Find where the given text appears and provide that cell's center as [X, Y] coordinate. 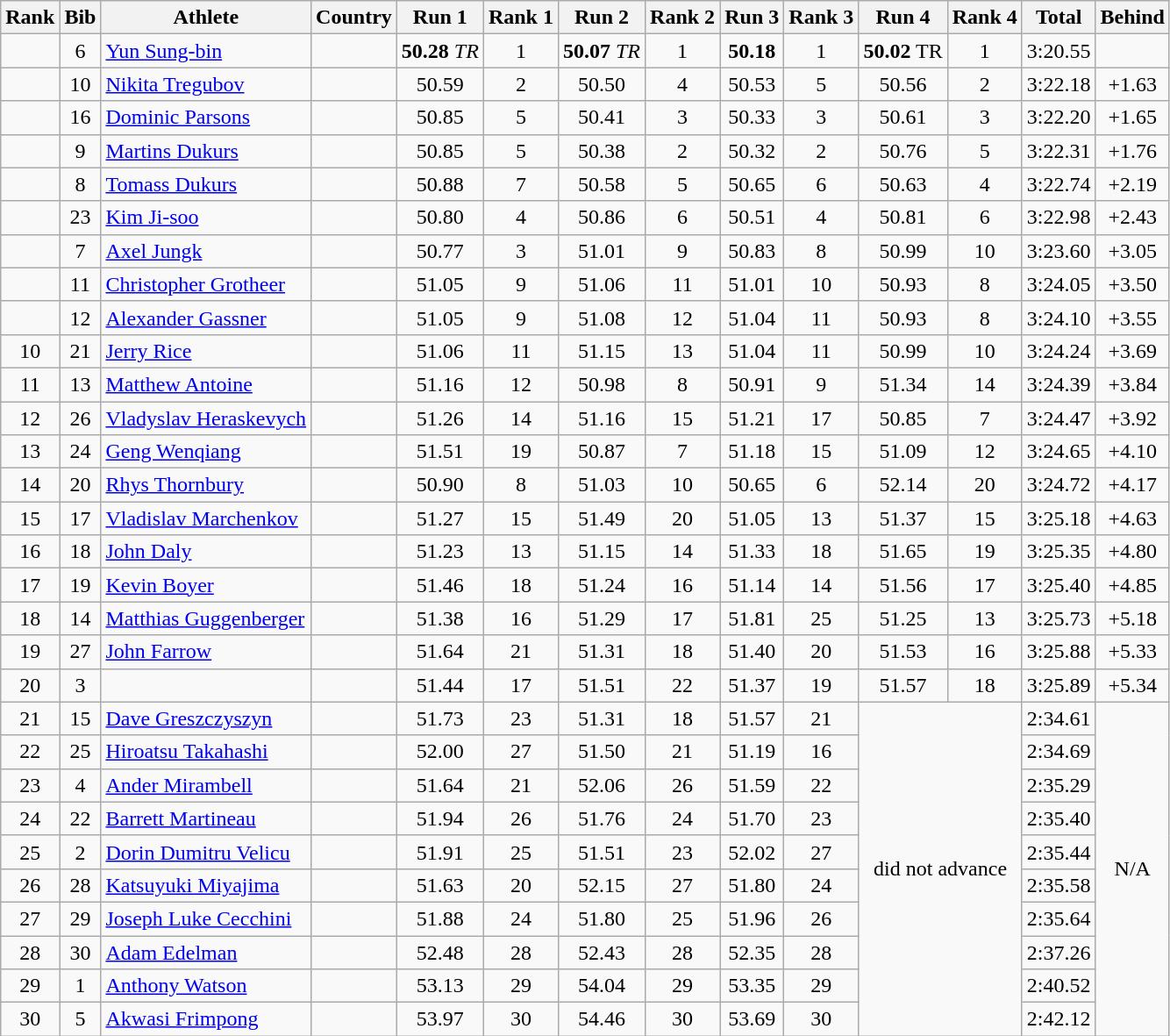
50.98 [602, 384]
+5.34 [1132, 685]
50.77 [440, 251]
Hiroatsu Takahashi [206, 752]
2:37.26 [1059, 952]
52.15 [602, 885]
3:23.60 [1059, 251]
+1.76 [1132, 151]
3:25.73 [1059, 618]
3:25.89 [1059, 685]
51.76 [602, 818]
51.63 [440, 885]
50.28 TR [440, 51]
51.44 [440, 685]
Axel Jungk [206, 251]
+5.33 [1132, 652]
Anthony Watson [206, 986]
3:22.98 [1059, 218]
Martins Dukurs [206, 151]
+3.69 [1132, 351]
3:22.31 [1059, 151]
Rank 4 [984, 18]
50.58 [602, 184]
50.38 [602, 151]
2:35.29 [1059, 785]
Tomass Dukurs [206, 184]
John Farrow [206, 652]
Jerry Rice [206, 351]
2:34.61 [1059, 718]
51.26 [440, 418]
3:22.20 [1059, 118]
Behind [1132, 18]
+5.18 [1132, 618]
Country [354, 18]
51.81 [753, 618]
50.56 [903, 84]
53.13 [440, 986]
+3.84 [1132, 384]
3:20.55 [1059, 51]
Run 2 [602, 18]
50.41 [602, 118]
50.18 [753, 51]
+2.19 [1132, 184]
50.02 TR [903, 51]
Barrett Martineau [206, 818]
Dave Greszczyszyn [206, 718]
51.18 [753, 452]
3:25.35 [1059, 552]
2:35.58 [1059, 885]
53.97 [440, 1019]
53.35 [753, 986]
52.43 [602, 952]
3:24.65 [1059, 452]
Alexander Gassner [206, 318]
Nikita Tregubov [206, 84]
53.69 [753, 1019]
Rank 2 [682, 18]
N/A [1132, 868]
51.27 [440, 518]
Dorin Dumitru Velicu [206, 852]
+2.43 [1132, 218]
50.59 [440, 84]
51.38 [440, 618]
51.88 [440, 918]
50.33 [753, 118]
Rhys Thornbury [206, 485]
+1.65 [1132, 118]
51.96 [753, 918]
51.59 [753, 785]
50.88 [440, 184]
50.81 [903, 218]
54.04 [602, 986]
+3.50 [1132, 284]
51.34 [903, 384]
52.48 [440, 952]
Run 1 [440, 18]
50.86 [602, 218]
Rank 3 [821, 18]
Ander Mirambell [206, 785]
50.91 [753, 384]
Athlete [206, 18]
52.06 [602, 785]
did not advance [940, 868]
3:24.39 [1059, 384]
Rank 1 [521, 18]
51.03 [602, 485]
50.53 [753, 84]
+4.80 [1132, 552]
50.51 [753, 218]
51.24 [602, 585]
51.21 [753, 418]
Kim Ji-soo [206, 218]
51.23 [440, 552]
52.35 [753, 952]
Akwasi Frimpong [206, 1019]
3:24.24 [1059, 351]
51.33 [753, 552]
3:24.47 [1059, 418]
54.46 [602, 1019]
Katsuyuki Miyajima [206, 885]
+4.10 [1132, 452]
51.09 [903, 452]
51.70 [753, 818]
Matthew Antoine [206, 384]
3:25.88 [1059, 652]
51.40 [753, 652]
50.07 TR [602, 51]
3:25.40 [1059, 585]
2:35.40 [1059, 818]
50.63 [903, 184]
+4.85 [1132, 585]
51.73 [440, 718]
+3.05 [1132, 251]
52.02 [753, 852]
Yun Sung-bin [206, 51]
2:42.12 [1059, 1019]
51.50 [602, 752]
Dominic Parsons [206, 118]
50.80 [440, 218]
Joseph Luke Cecchini [206, 918]
Kevin Boyer [206, 585]
Vladyslav Heraskevych [206, 418]
3:24.10 [1059, 318]
+4.17 [1132, 485]
2:35.44 [1059, 852]
50.61 [903, 118]
52.00 [440, 752]
John Daly [206, 552]
Total [1059, 18]
+1.63 [1132, 84]
3:22.18 [1059, 84]
51.94 [440, 818]
Rank [30, 18]
2:34.69 [1059, 752]
50.90 [440, 485]
51.56 [903, 585]
51.25 [903, 618]
3:25.18 [1059, 518]
50.83 [753, 251]
3:24.05 [1059, 284]
3:24.72 [1059, 485]
50.76 [903, 151]
+4.63 [1132, 518]
50.32 [753, 151]
51.14 [753, 585]
51.65 [903, 552]
51.29 [602, 618]
+3.92 [1132, 418]
2:40.52 [1059, 986]
Adam Edelman [206, 952]
Bib [81, 18]
50.87 [602, 452]
Matthias Guggenberger [206, 618]
51.91 [440, 852]
Run 3 [753, 18]
52.14 [903, 485]
50.50 [602, 84]
Run 4 [903, 18]
51.46 [440, 585]
Christopher Grotheer [206, 284]
+3.55 [1132, 318]
51.19 [753, 752]
51.08 [602, 318]
51.49 [602, 518]
Vladislav Marchenkov [206, 518]
3:22.74 [1059, 184]
Geng Wenqiang [206, 452]
2:35.64 [1059, 918]
51.53 [903, 652]
